For the text-containing cell, return its midpoint in [x, y] coordinate format. 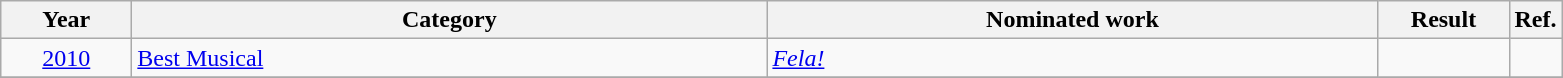
Result [1444, 20]
Fela! [1072, 58]
Year [66, 20]
Best Musical [450, 58]
Ref. [1536, 20]
Category [450, 20]
Nominated work [1072, 20]
2010 [66, 58]
